Extract the [X, Y] coordinate from the center of the cell holding the provided text.  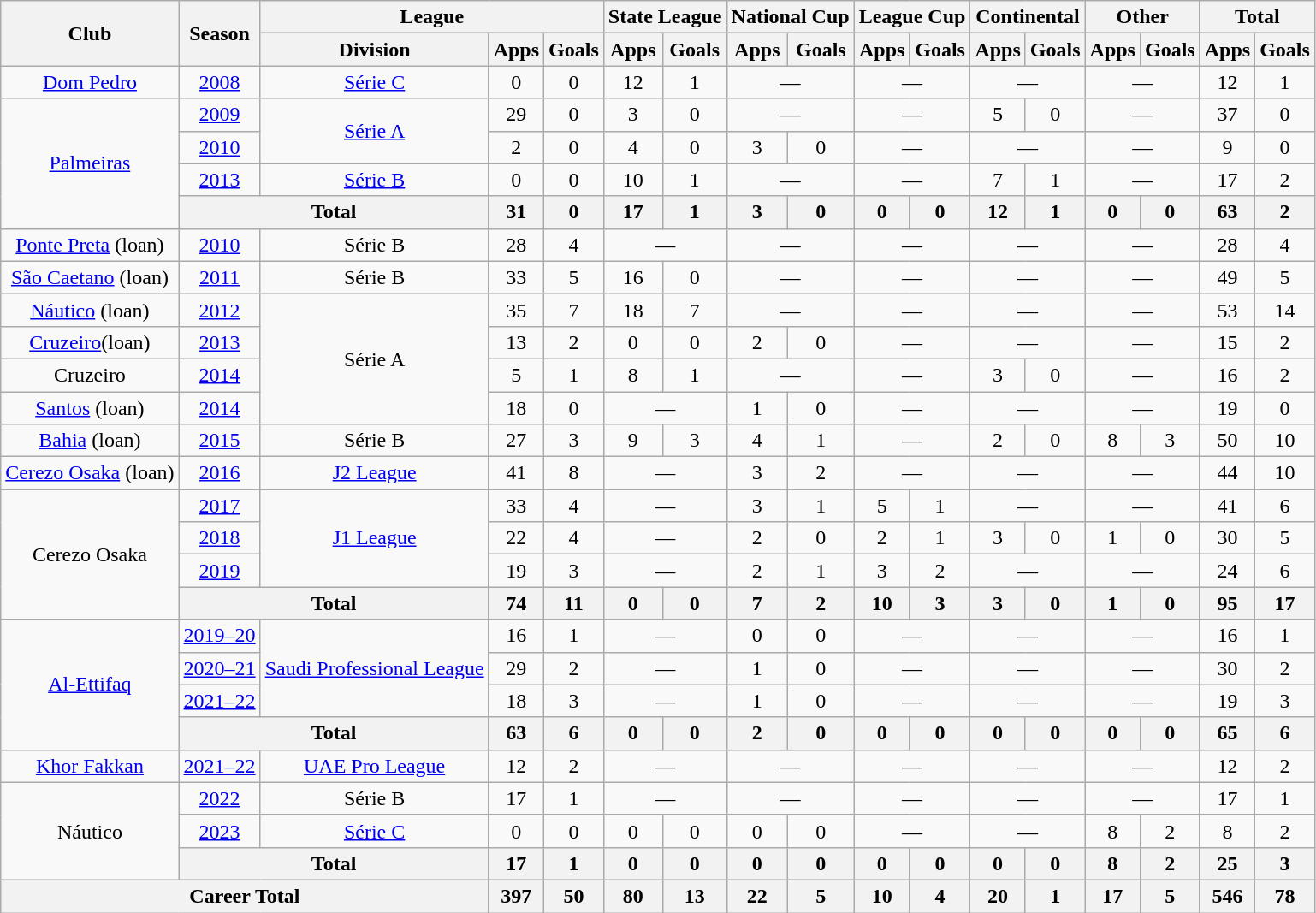
Other [1142, 17]
Cruzeiro(loan) [90, 342]
2017 [219, 506]
Division [375, 50]
2023 [219, 831]
J1 League [375, 538]
Cerezo Osaka (loan) [90, 473]
Bahia (loan) [90, 441]
53 [1227, 310]
Saudi Professional League [375, 668]
2019–20 [219, 636]
2009 [219, 115]
31 [516, 212]
League Cup [912, 17]
2008 [219, 82]
2012 [219, 310]
J2 League [375, 473]
25 [1227, 863]
14 [1285, 310]
24 [1227, 571]
Palmeiras [90, 163]
2020–21 [219, 668]
49 [1227, 277]
Season [219, 33]
546 [1227, 896]
35 [516, 310]
Khor Fakkan [90, 766]
Dom Pedro [90, 82]
95 [1227, 603]
2018 [219, 538]
Náutico [90, 831]
Cruzeiro [90, 375]
27 [516, 441]
2019 [219, 571]
Santos (loan) [90, 408]
UAE Pro League [375, 766]
44 [1227, 473]
2022 [219, 798]
78 [1285, 896]
São Caetano (loan) [90, 277]
League [431, 17]
Continental [1028, 17]
74 [516, 603]
11 [574, 603]
National Cup [791, 17]
2016 [219, 473]
2015 [219, 441]
2011 [219, 277]
Club [90, 33]
80 [633, 896]
Al-Ettifaq [90, 685]
Ponte Preta (loan) [90, 245]
20 [998, 896]
397 [516, 896]
65 [1227, 733]
15 [1227, 342]
37 [1227, 115]
State League [665, 17]
Cerezo Osaka [90, 554]
Náutico (loan) [90, 310]
Career Total [245, 896]
